Extract the [x, y] coordinate from the center of the cell holding the provided text.  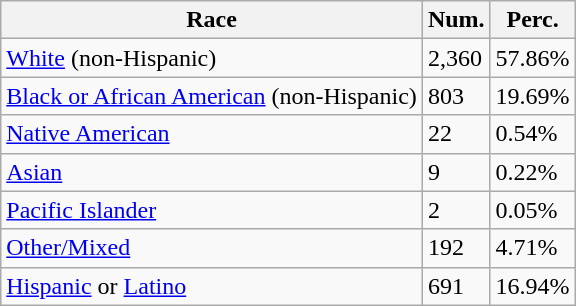
19.69% [532, 96]
Asian [212, 172]
Other/Mixed [212, 248]
16.94% [532, 286]
Race [212, 20]
691 [456, 286]
0.22% [532, 172]
4.71% [532, 248]
0.54% [532, 134]
2 [456, 210]
2,360 [456, 58]
192 [456, 248]
0.05% [532, 210]
White (non-Hispanic) [212, 58]
22 [456, 134]
Pacific Islander [212, 210]
57.86% [532, 58]
Hispanic or Latino [212, 286]
Black or African American (non-Hispanic) [212, 96]
9 [456, 172]
Num. [456, 20]
Perc. [532, 20]
Native American [212, 134]
803 [456, 96]
